Search for the cell housing the specified text and yield its (x, y) center coordinate. 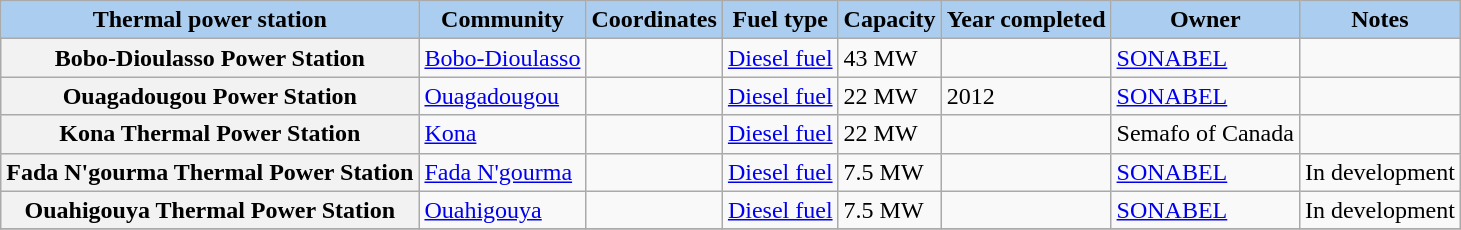
Coordinates (654, 20)
Fuel type (780, 20)
Semafo of Canada (1205, 134)
Bobo-Dioulasso Power Station (210, 58)
Bobo-Dioulasso (502, 58)
Year completed (1026, 20)
Ouahigouya Thermal Power Station (210, 210)
Owner (1205, 20)
Ouahigouya (502, 210)
Community (502, 20)
Kona (502, 134)
Ouagadougou (502, 96)
Notes (1380, 20)
Fada N'gourma (502, 172)
Thermal power station (210, 20)
Kona Thermal Power Station (210, 134)
Ouagadougou Power Station (210, 96)
43 MW (890, 58)
Capacity (890, 20)
2012 (1026, 96)
Fada N'gourma Thermal Power Station (210, 172)
